Provide the [x, y] coordinate of the cell's center where the given text is located.  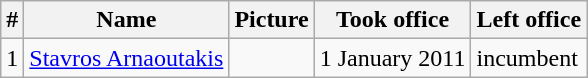
Left office [529, 20]
Name [126, 20]
1 [12, 58]
Took office [392, 20]
incumbent [529, 58]
Stavros Arnaoutakis [126, 58]
1 January 2011 [392, 58]
# [12, 20]
Picture [272, 20]
